For the text-containing cell, return its midpoint in (x, y) coordinate format. 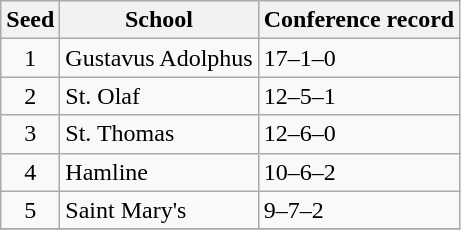
1 (30, 58)
12–5–1 (358, 96)
4 (30, 172)
12–6–0 (358, 134)
St. Olaf (159, 96)
Saint Mary's (159, 210)
Seed (30, 20)
3 (30, 134)
2 (30, 96)
10–6–2 (358, 172)
5 (30, 210)
17–1–0 (358, 58)
Hamline (159, 172)
School (159, 20)
Conference record (358, 20)
St. Thomas (159, 134)
9–7–2 (358, 210)
Gustavus Adolphus (159, 58)
